Locate the cell with the specified text and output its [x, y] center coordinate. 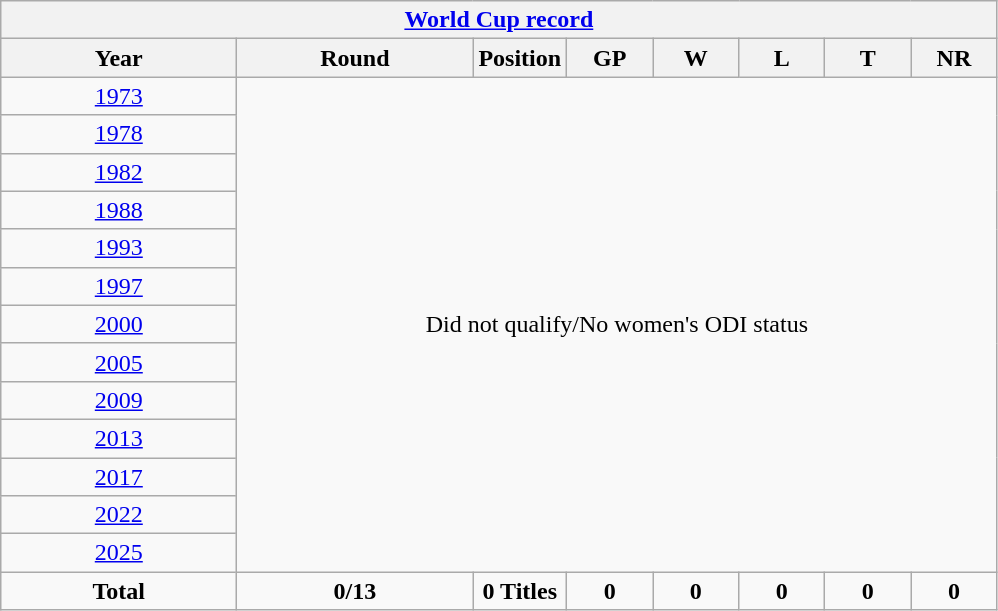
2022 [119, 515]
1978 [119, 134]
Position [520, 58]
1993 [119, 248]
2009 [119, 400]
2017 [119, 477]
World Cup record [499, 20]
Year [119, 58]
2005 [119, 362]
2013 [119, 438]
0 Titles [520, 591]
Round [355, 58]
T [868, 58]
GP [610, 58]
W [696, 58]
1982 [119, 172]
2000 [119, 324]
1988 [119, 210]
1997 [119, 286]
2025 [119, 553]
1973 [119, 96]
NR [954, 58]
Total [119, 591]
L [782, 58]
0/13 [355, 591]
Did not qualify/No women's ODI status [617, 324]
